Capture the cell that displays the provided text and extract its (X, Y) central coordinate. 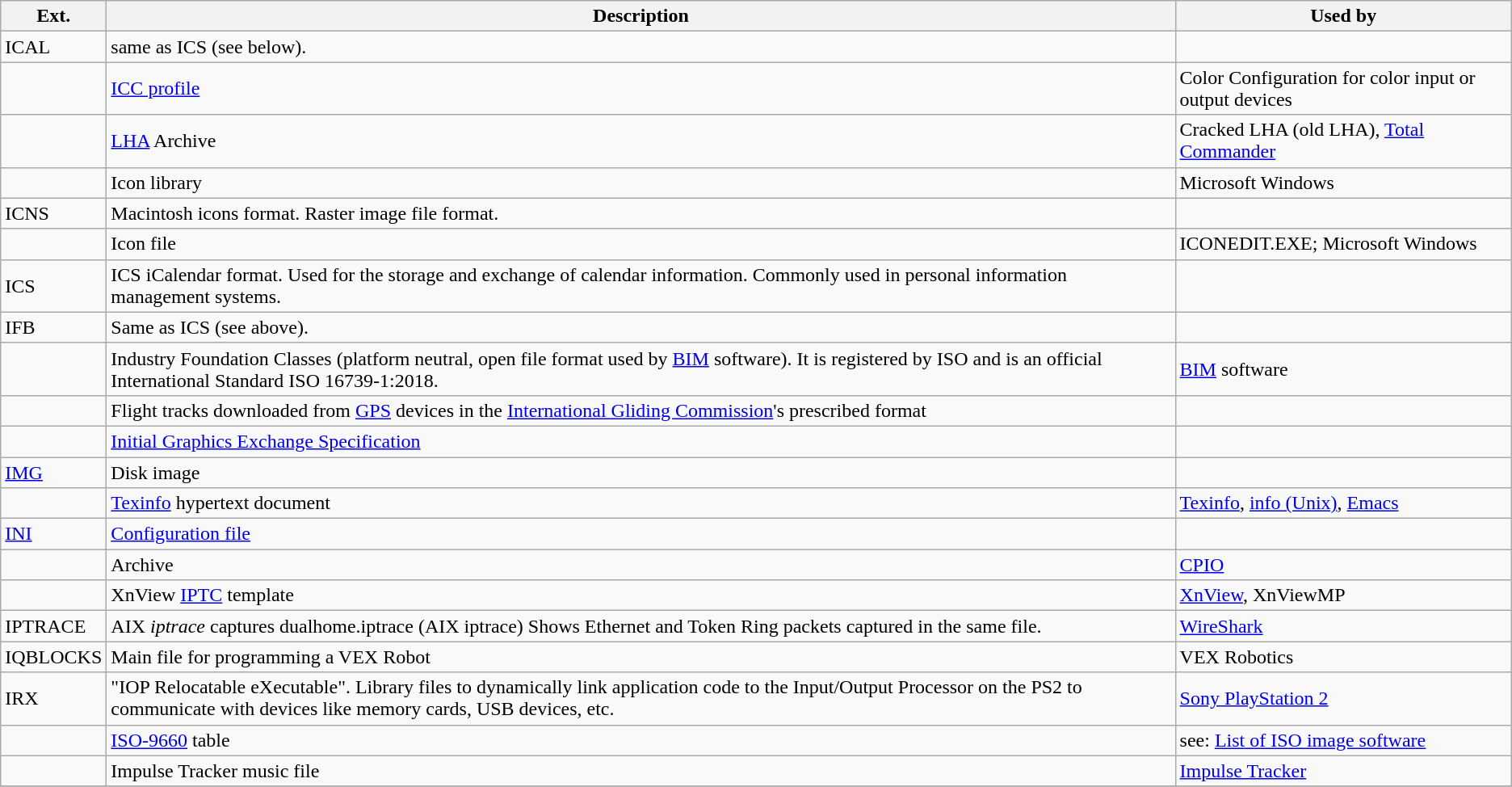
ICC profile (641, 89)
Flight tracks downloaded from GPS devices in the International Gliding Commission's prescribed format (641, 410)
INI (53, 534)
ICONEDIT.EXE; Microsoft Windows (1343, 244)
Texinfo hypertext document (641, 503)
Color Configuration for color input or output devices (1343, 89)
Macintosh icons format. Raster image file format. (641, 213)
Ext. (53, 16)
Impulse Tracker (1343, 771)
AIX iptrace captures dualhome.iptrace (AIX iptrace) Shows Ethernet and Token Ring packets captured in the same file. (641, 626)
IRX (53, 698)
Texinfo, info (Unix), Emacs (1343, 503)
BIM software (1343, 368)
Used by (1343, 16)
Impulse Tracker music file (641, 771)
ICS iCalendar format. Used for the storage and exchange of calendar information. Commonly used in personal information management systems. (641, 286)
ISO-9660 table (641, 740)
Icon library (641, 183)
Microsoft Windows (1343, 183)
IQBLOCKS (53, 657)
see: List of ISO image software (1343, 740)
IMG (53, 473)
ICS (53, 286)
same as ICS (see below). (641, 47)
XnView, XnViewMP (1343, 596)
VEX Robotics (1343, 657)
CPIO (1343, 565)
IPTRACE (53, 626)
Description (641, 16)
Same as ICS (see above). (641, 327)
IFB (53, 327)
LHA Archive (641, 141)
WireShark (1343, 626)
XnView IPTC template (641, 596)
Icon file (641, 244)
Main file for programming a VEX Robot (641, 657)
Cracked LHA (old LHA), Total Commander (1343, 141)
Archive (641, 565)
Sony PlayStation 2 (1343, 698)
ICAL (53, 47)
Configuration file (641, 534)
Initial Graphics Exchange Specification (641, 441)
Disk image (641, 473)
ICNS (53, 213)
